Locate the cell with the specified text and output its (x, y) center coordinate. 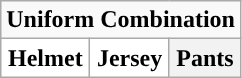
Jersey (130, 58)
Uniform Combination (121, 20)
Helmet (46, 58)
Pants (204, 58)
